Pinpoint the cell where the given text exists, returning its [X, Y] midpoint coordinate. 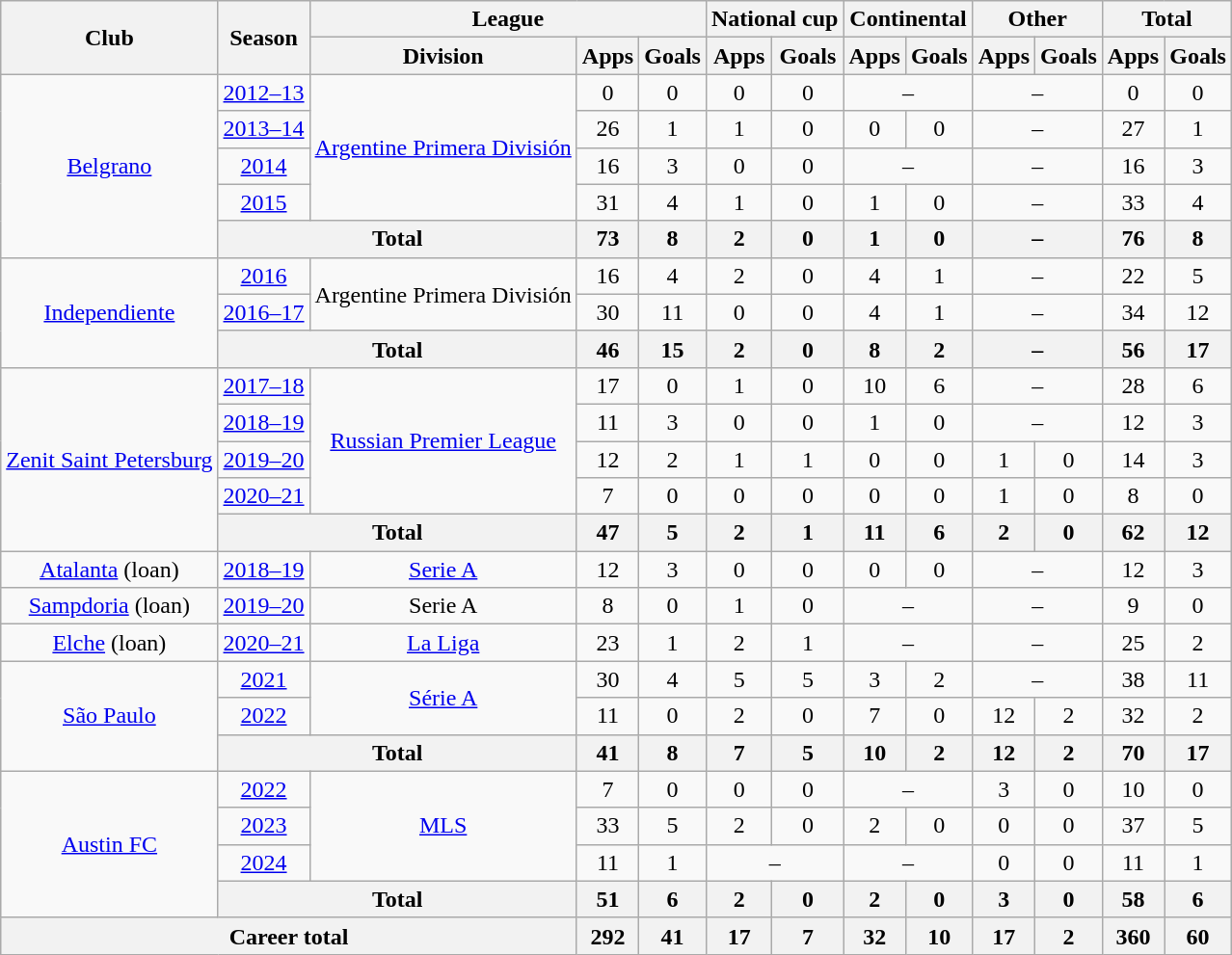
Other [1037, 19]
Atalanta (loan) [110, 570]
27 [1133, 129]
São Paulo [110, 716]
51 [607, 899]
31 [607, 202]
360 [1133, 936]
League [507, 19]
Austin FC [110, 844]
2013–14 [264, 129]
2017–18 [264, 385]
70 [1133, 753]
76 [1133, 239]
28 [1133, 385]
Sampdoria (loan) [110, 606]
62 [1133, 533]
34 [1133, 312]
National cup [774, 19]
22 [1133, 276]
Season [264, 38]
2016 [264, 276]
Career total [289, 936]
46 [607, 349]
Club [110, 38]
58 [1133, 899]
2024 [264, 862]
2012–13 [264, 93]
2015 [264, 202]
Independiente [110, 312]
15 [673, 349]
38 [1133, 679]
2023 [264, 826]
60 [1198, 936]
Zenit Saint Petersburg [110, 459]
Elche (loan) [110, 643]
2021 [264, 679]
14 [1133, 460]
2016–17 [264, 312]
2014 [264, 166]
23 [607, 643]
Russian Premier League [443, 440]
56 [1133, 349]
26 [607, 129]
47 [607, 533]
37 [1133, 826]
Continental [908, 19]
La Liga [443, 643]
9 [1133, 606]
MLS [443, 826]
Division [443, 56]
73 [607, 239]
25 [1133, 643]
Belgrano [110, 166]
292 [607, 936]
Série A [443, 698]
